For the text-containing cell, return its midpoint in [X, Y] coordinate format. 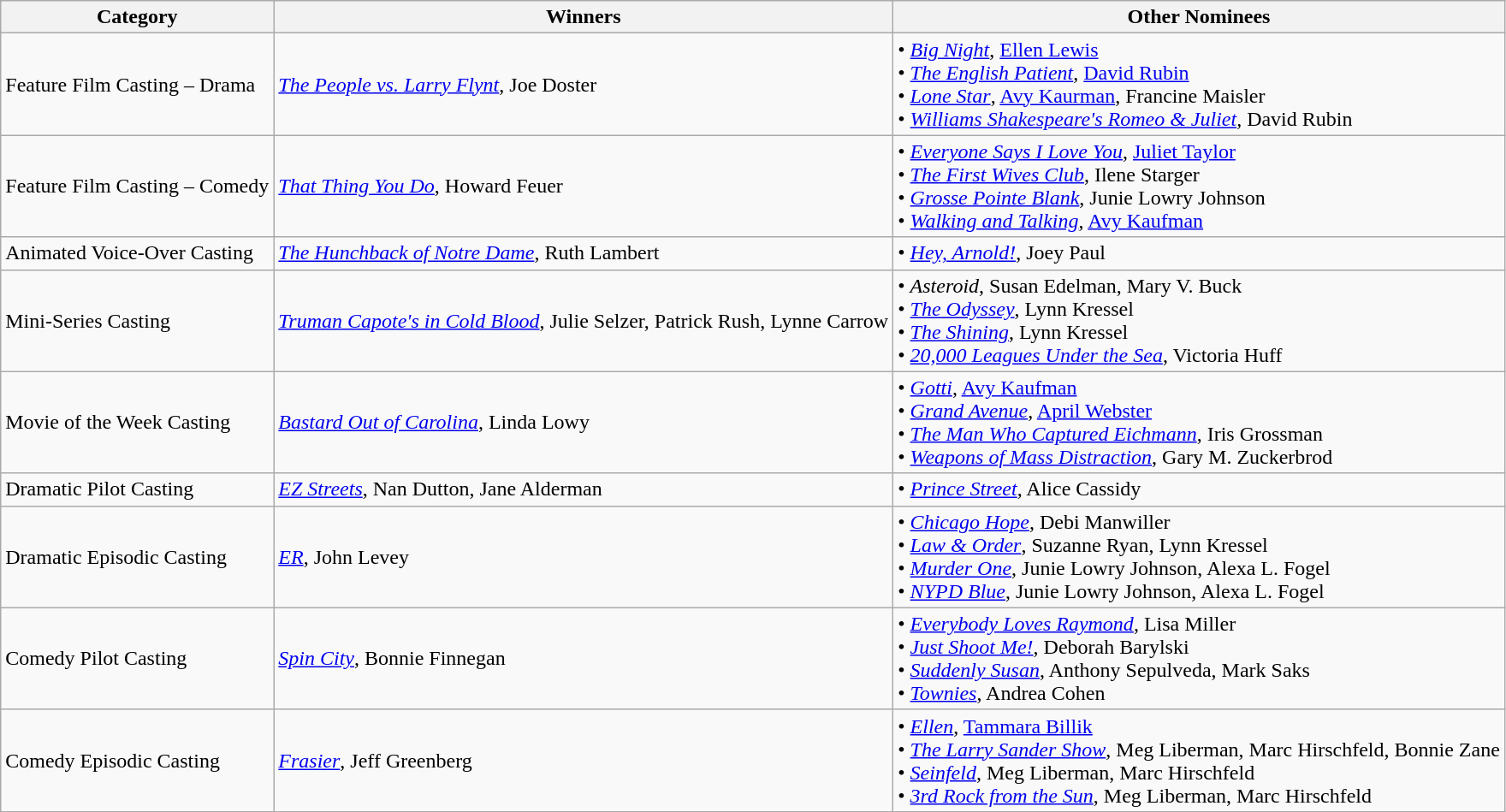
Animated Voice-Over Casting [137, 253]
• Hey, Arnold!, Joey Paul [1200, 253]
EZ Streets, Nan Dutton, Jane Alderman [584, 489]
Feature Film Casting – Drama [137, 84]
• Gotti, Avy Kaufman• Grand Avenue, April Webster• The Man Who Captured Eichmann, Iris Grossman• Weapons of Mass Distraction, Gary M. Zuckerbrod [1200, 423]
The People vs. Larry Flynt, Joe Doster [584, 84]
Feature Film Casting – Comedy [137, 187]
Other Nominees [1200, 17]
Winners [584, 17]
Category [137, 17]
Dramatic Episodic Casting [137, 556]
ER, John Levey [584, 556]
That Thing You Do, Howard Feuer [584, 187]
• Asteroid, Susan Edelman, Mary V. Buck• The Odyssey, Lynn Kressel• The Shining, Lynn Kressel• 20,000 Leagues Under the Sea, Victoria Huff [1200, 320]
Truman Capote's in Cold Blood, Julie Selzer, Patrick Rush, Lynne Carrow [584, 320]
The Hunchback of Notre Dame, Ruth Lambert [584, 253]
Frasier, Jeff Greenberg [584, 760]
• Everybody Loves Raymond, Lisa Miller• Just Shoot Me!, Deborah Barylski• Suddenly Susan, Anthony Sepulveda, Mark Saks• Townies, Andrea Cohen [1200, 659]
Movie of the Week Casting [137, 423]
Mini-Series Casting [137, 320]
• Prince Street, Alice Cassidy [1200, 489]
Bastard Out of Carolina, Linda Lowy [584, 423]
Comedy Episodic Casting [137, 760]
Spin City, Bonnie Finnegan [584, 659]
Comedy Pilot Casting [137, 659]
Dramatic Pilot Casting [137, 489]
